Detect which cell encompasses the target text, then output its (x, y) center coordinate. 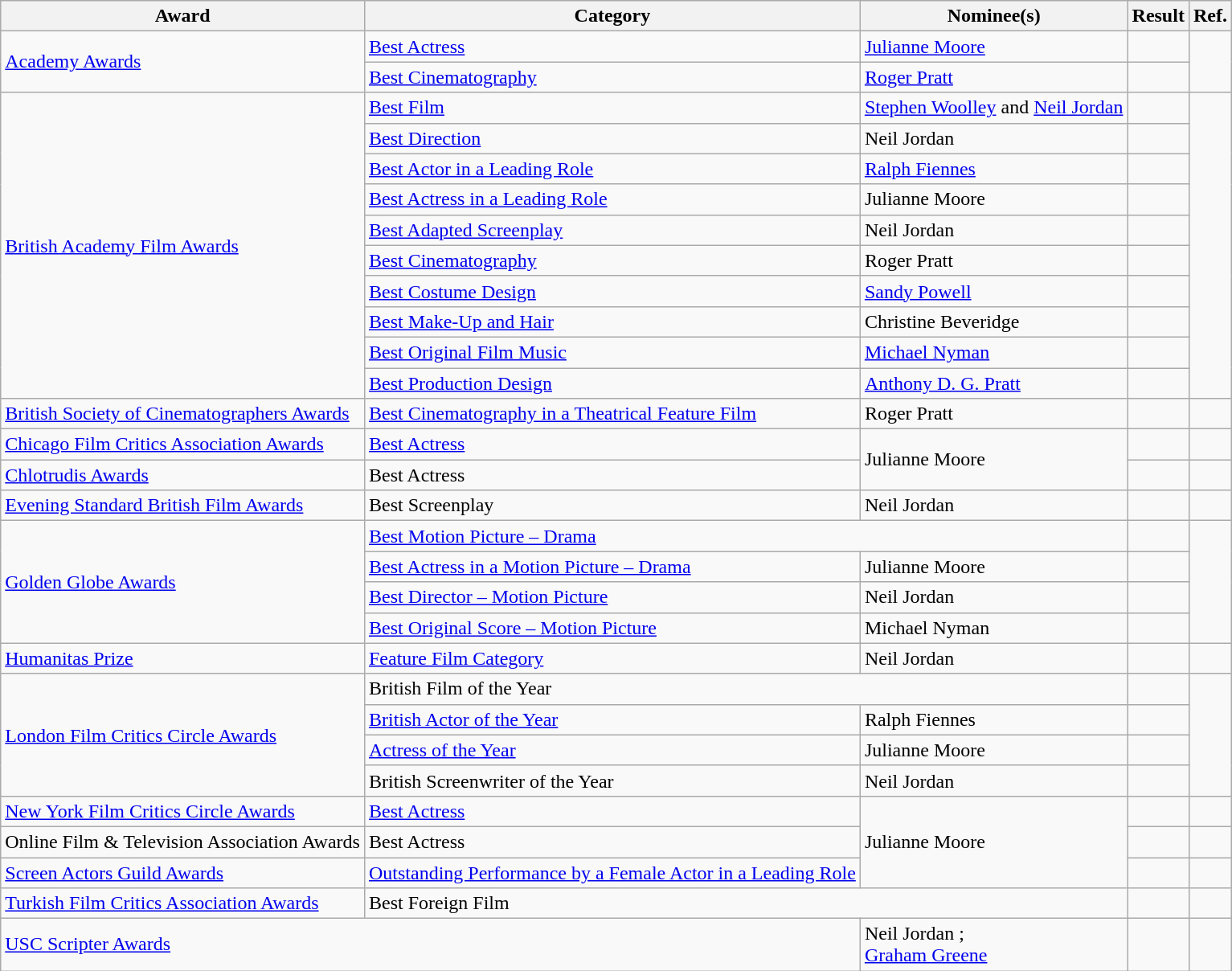
Academy Awards (183, 62)
Best Cinematography in a Theatrical Feature Film (612, 414)
Best Motion Picture – Drama (746, 536)
British Society of Cinematographers Awards (183, 414)
Nominee(s) (993, 16)
USC Scripter Awards (431, 945)
Best Original Film Music (612, 352)
Screen Actors Guild Awards (183, 872)
Chlotrudis Awards (183, 475)
Feature Film Category (612, 658)
Evening Standard British Film Awards (183, 506)
Golden Globe Awards (183, 582)
Ref. (1210, 16)
Best Adapted Screenplay (612, 230)
Result (1158, 16)
Chicago Film Critics Association Awards (183, 445)
Sandy Powell (993, 291)
Christine Beveridge (993, 322)
Best Film (612, 108)
New York Film Critics Circle Awards (183, 811)
Actress of the Year (612, 750)
London Film Critics Circle Awards (183, 735)
Anthony D. G. Pratt (993, 383)
Best Actor in a Leading Role (612, 169)
British Screenwriter of the Year (612, 780)
British Academy Film Awards (183, 246)
Award (183, 16)
British Actor of the Year (612, 719)
Best Actress in a Motion Picture – Drama (612, 567)
Best Costume Design (612, 291)
Neil Jordan ; Graham Greene (993, 945)
Best Direction (612, 138)
Best Director – Motion Picture (612, 597)
Best Foreign Film (746, 903)
Best Screenplay (612, 506)
Turkish Film Critics Association Awards (183, 903)
Stephen Woolley and Neil Jordan (993, 108)
Category (612, 16)
Best Original Score – Motion Picture (612, 628)
Outstanding Performance by a Female Actor in a Leading Role (612, 872)
Best Actress in a Leading Role (612, 199)
Best Make-Up and Hair (612, 322)
British Film of the Year (746, 689)
Humanitas Prize (183, 658)
Online Film & Television Association Awards (183, 842)
Best Production Design (612, 383)
